Return [x, y] of the center of cell containing provided text 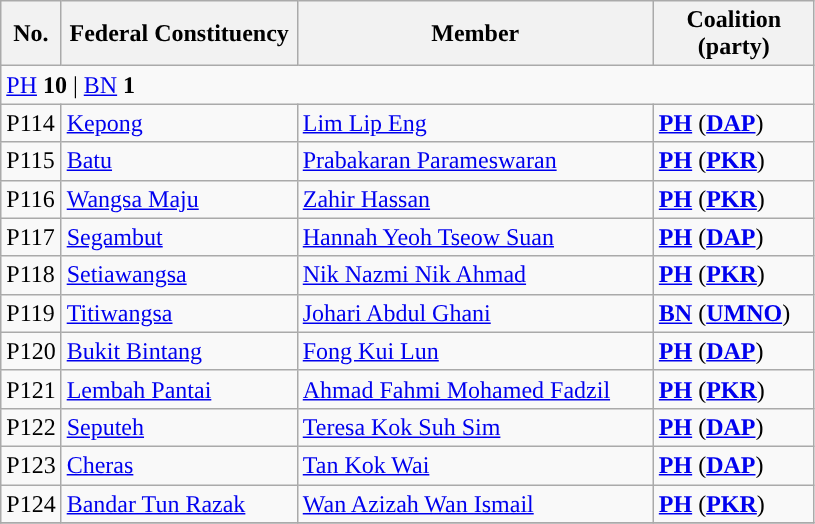
P124 [31, 503]
Cheras [179, 465]
Lim Lip Eng [475, 123]
Nik Nazmi Nik Ahmad [475, 275]
P119 [31, 313]
Johari Abdul Ghani [475, 313]
Zahir Hassan [475, 199]
P123 [31, 465]
Titiwangsa [179, 313]
No. [31, 34]
Teresa Kok Suh Sim [475, 427]
Ahmad Fahmi Mohamed Fadzil [475, 389]
Setiawangsa [179, 275]
Kepong [179, 123]
Wangsa Maju [179, 199]
Prabakaran Parameswaran [475, 161]
P120 [31, 351]
Wan Azizah Wan Ismail [475, 503]
P118 [31, 275]
Fong Kui Lun [475, 351]
Hannah Yeoh Tseow Suan [475, 237]
Bandar Tun Razak [179, 503]
Coalition (party) [734, 34]
Segambut [179, 237]
P122 [31, 427]
P117 [31, 237]
Federal Constituency [179, 34]
Lembah Pantai [179, 389]
Tan Kok Wai [475, 465]
BN (UMNO) [734, 313]
PH 10 | BN 1 [408, 85]
P116 [31, 199]
Seputeh [179, 427]
P121 [31, 389]
Member [475, 34]
P114 [31, 123]
P115 [31, 161]
Batu [179, 161]
Bukit Bintang [179, 351]
